Extract the [X, Y] coordinate from the center of the cell holding the provided text.  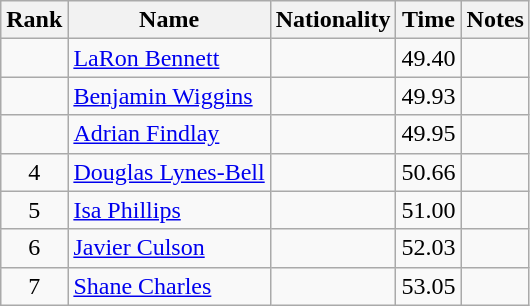
53.05 [428, 286]
Douglas Lynes-Bell [169, 172]
5 [34, 210]
51.00 [428, 210]
Rank [34, 20]
Time [428, 20]
7 [34, 286]
49.93 [428, 96]
Name [169, 20]
Isa Phillips [169, 210]
49.40 [428, 58]
6 [34, 248]
Javier Culson [169, 248]
49.95 [428, 134]
LaRon Bennett [169, 58]
Shane Charles [169, 286]
Nationality [333, 20]
Notes [495, 20]
4 [34, 172]
Adrian Findlay [169, 134]
Benjamin Wiggins [169, 96]
50.66 [428, 172]
52.03 [428, 248]
